Detect which cell encompasses the target text, then output its [X, Y] center coordinate. 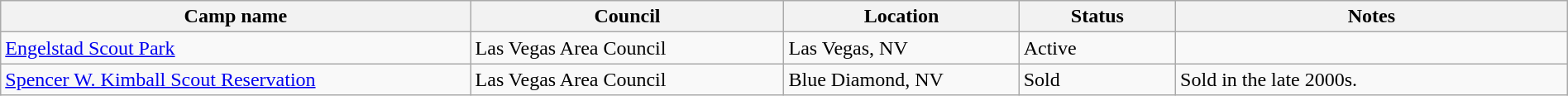
Blue Diamond, NV [901, 79]
Council [627, 17]
Status [1097, 17]
Spencer W. Kimball Scout Reservation [236, 79]
Sold [1097, 79]
Engelstad Scout Park [236, 48]
Camp name [236, 17]
Las Vegas, NV [901, 48]
Location [901, 17]
Sold in the late 2000s. [1372, 79]
Active [1097, 48]
Notes [1372, 17]
